Find where the given text appears and provide that cell's center as [x, y] coordinate. 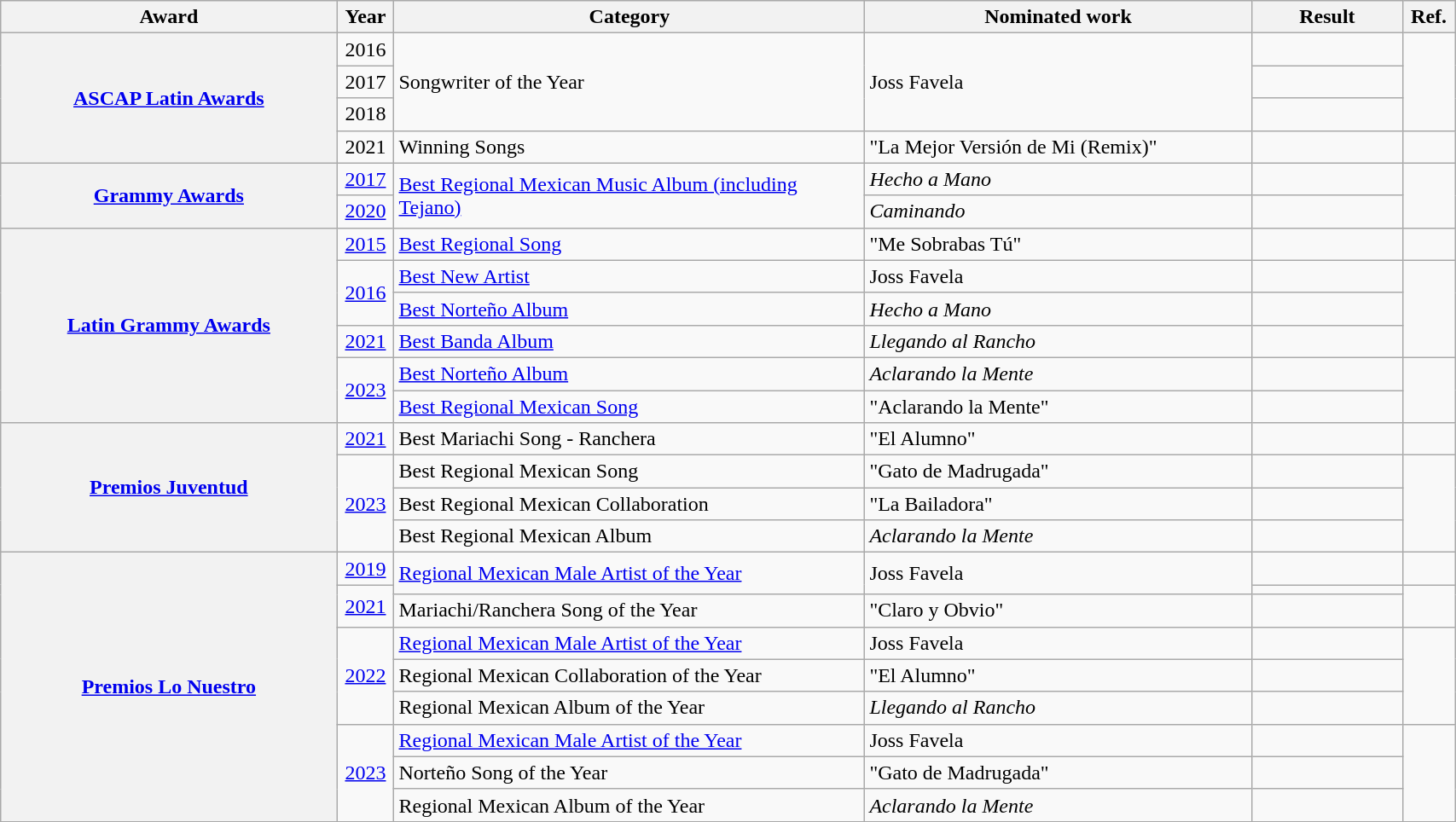
Premios Juventud [169, 488]
ASCAP Latin Awards [169, 98]
2019 [365, 569]
Mariachi/Ranchera Song of the Year [629, 611]
"La Mejor Versión de Mi (Remix)" [1058, 147]
Premios Lo Nuestro [169, 687]
Best Banda Album [629, 341]
Best Regional Mexican Collaboration [629, 504]
Caminando [1058, 211]
Year [365, 17]
Result [1327, 17]
2022 [365, 675]
Norteño Song of the Year [629, 773]
2020 [365, 211]
Best Regional Song [629, 244]
Best New Artist [629, 276]
Best Mariachi Song - Ranchera [629, 439]
"Aclarando la Mente" [1058, 407]
"Claro y Obvio" [1058, 611]
Award [169, 17]
2015 [365, 244]
Nominated work [1058, 17]
"La Bailadora" [1058, 504]
2018 [365, 114]
Ref. [1430, 17]
Winning Songs [629, 147]
Category [629, 17]
Songwriter of the Year [629, 82]
Grammy Awards [169, 195]
Regional Mexican Collaboration of the Year [629, 675]
Best Regional Mexican Music Album (including Tejano) [629, 195]
Latin Grammy Awards [169, 325]
Best Regional Mexican Album [629, 536]
"Me Sobrabas Tú" [1058, 244]
